Identify which cell holds the provided text, then report its (x, y) central coordinate. 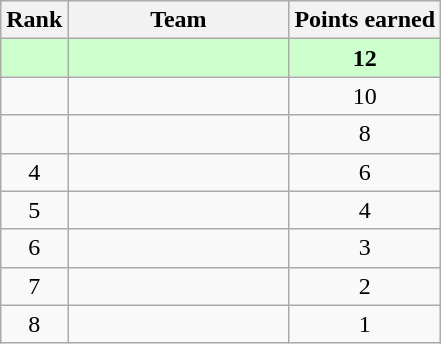
Rank (34, 20)
5 (34, 210)
2 (365, 286)
1 (365, 324)
10 (365, 96)
7 (34, 286)
3 (365, 248)
Points earned (365, 20)
12 (365, 58)
Team (178, 20)
